Determine the [X, Y] coordinate at the center of the cell enclosing the given text.  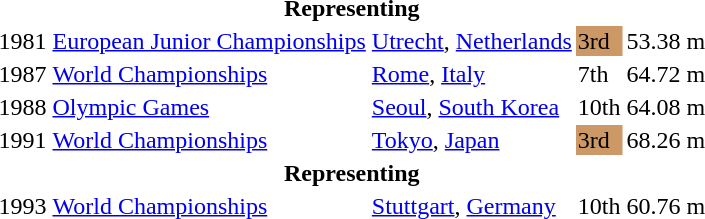
Utrecht, Netherlands [472, 41]
10th [599, 107]
Seoul, South Korea [472, 107]
Rome, Italy [472, 74]
7th [599, 74]
Olympic Games [209, 107]
European Junior Championships [209, 41]
Tokyo, Japan [472, 140]
